Output the (x, y) coordinate of the center of the cell containing the given text.  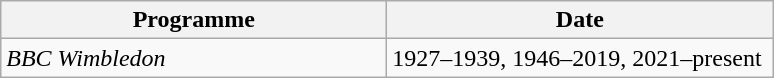
Date (580, 20)
Programme (194, 20)
BBC Wimbledon (194, 58)
1927–1939, 1946–2019, 2021–present (580, 58)
